Provide the (x, y) coordinate of the cell's center where the given text is located.  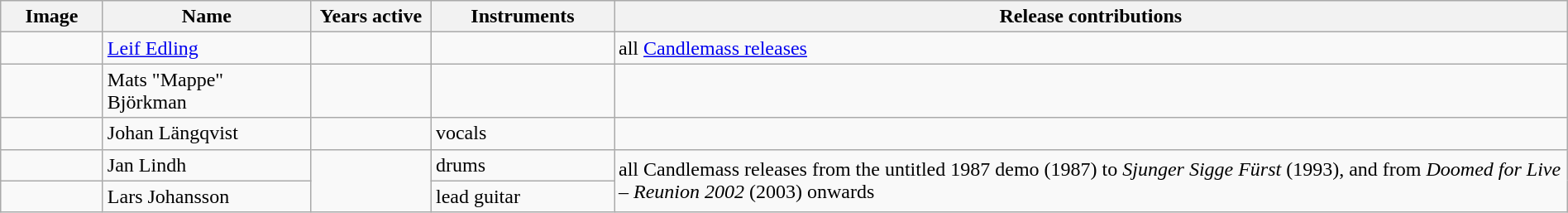
Release contributions (1090, 17)
vocals (523, 133)
Mats "Mappe" Björkman (207, 91)
all Candlemass releases from the untitled 1987 demo (1987) to Sjunger Sigge Fürst (1993), and from Doomed for Live – Reunion 2002 (2003) onwards (1090, 181)
drums (523, 165)
Lars Johansson (207, 196)
Image (52, 17)
Jan Lindh (207, 165)
Leif Edling (207, 48)
all Candlemass releases (1090, 48)
Years active (370, 17)
lead guitar (523, 196)
Name (207, 17)
Johan Längqvist (207, 133)
Instruments (523, 17)
